Extract the [X, Y] coordinate from the center of the cell holding the provided text.  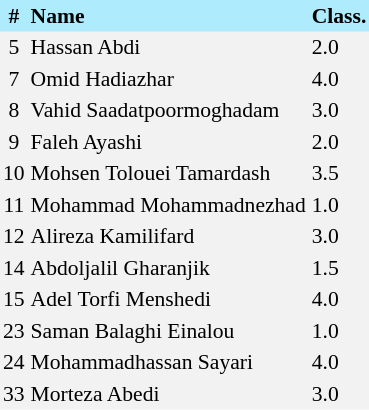
12 [14, 236]
Vahid Saadatpoormoghadam [168, 110]
Hassan Abdi [168, 48]
Saman Balaghi Einalou [168, 331]
7 [14, 79]
Omid Hadiazhar [168, 79]
10 [14, 174]
Morteza Abedi [168, 394]
24 [14, 362]
Name [168, 16]
Mohammad Mohammadnezhad [168, 205]
33 [14, 394]
23 [14, 331]
15 [14, 300]
Alireza Kamilifard [168, 236]
# [14, 16]
Mohammadhassan Sayari [168, 362]
Abdoljalil Gharanjik [168, 268]
Adel Torfi Menshedi [168, 300]
14 [14, 268]
8 [14, 110]
Mohsen Tolouei Tamardash [168, 174]
5 [14, 48]
Faleh Ayashi [168, 142]
9 [14, 142]
11 [14, 205]
